For the text-containing cell, return its midpoint in [x, y] coordinate format. 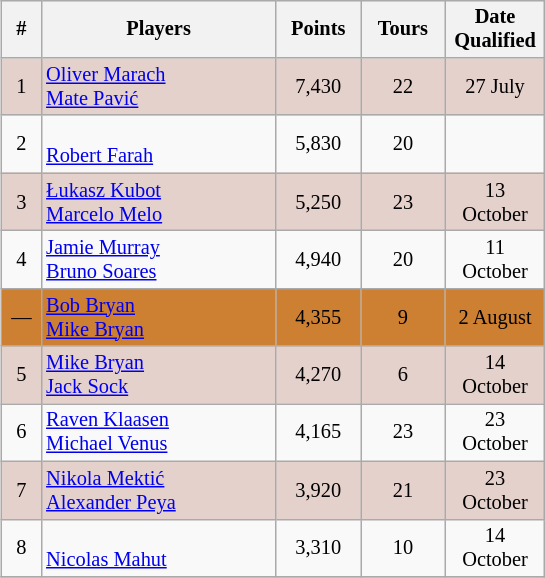
11 October [495, 260]
Nikola Mektić Alexander Peya [158, 490]
Łukasz Kubot Marcelo Melo [158, 202]
5,250 [318, 202]
9 [404, 317]
Nicolas Mahut [158, 548]
Date Qualified [495, 29]
Points [318, 29]
1 [22, 87]
2 [22, 144]
3,310 [318, 548]
Oliver Marach Mate Pavić [158, 87]
2 August [495, 317]
Jamie Murray Bruno Soares [158, 260]
13 October [495, 202]
Raven Klaasen Michael Venus [158, 433]
10 [404, 548]
4,270 [318, 375]
8 [22, 548]
# [22, 29]
4,355 [318, 317]
Tours [404, 29]
— [22, 317]
Robert Farah [158, 144]
4,940 [318, 260]
Players [158, 29]
7 [22, 490]
3 [22, 202]
21 [404, 490]
5,830 [318, 144]
4,165 [318, 433]
22 [404, 87]
4 [22, 260]
Mike Bryan Jack Sock [158, 375]
27 July [495, 87]
7,430 [318, 87]
5 [22, 375]
3,920 [318, 490]
Bob Bryan Mike Bryan [158, 317]
